For the text-containing cell, return its midpoint in [X, Y] coordinate format. 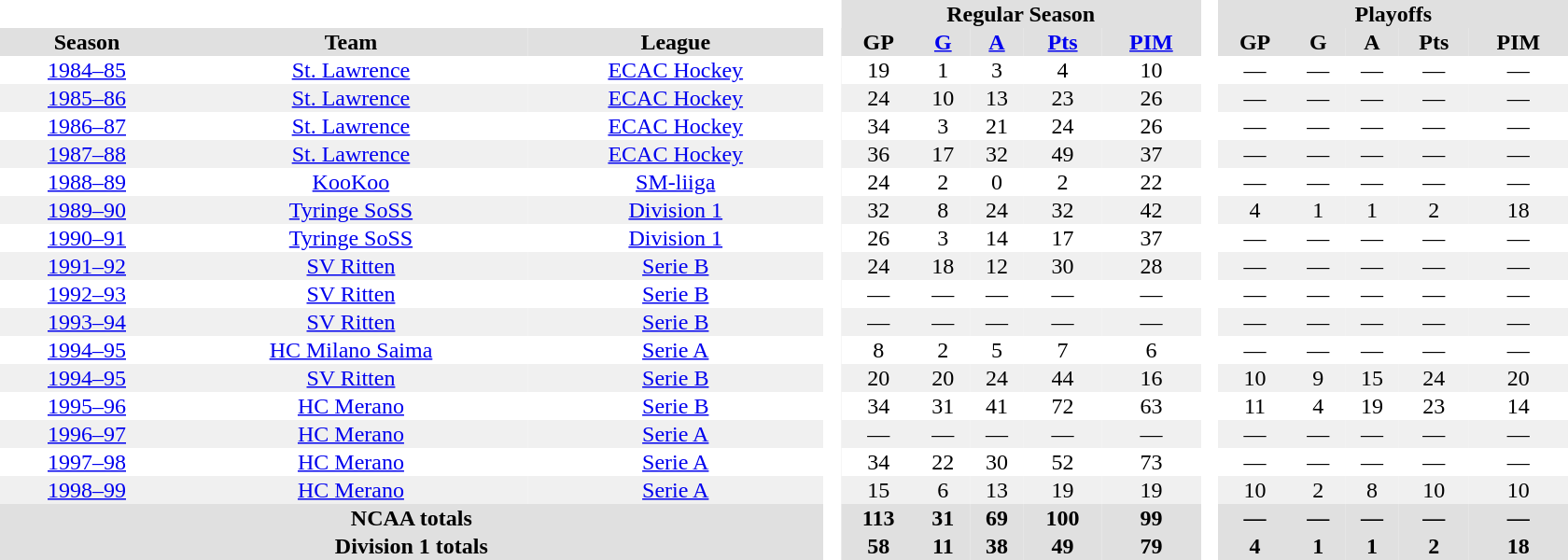
Regular Season [1021, 14]
5 [997, 350]
42 [1151, 210]
1995–96 [87, 406]
1992–93 [87, 294]
100 [1062, 518]
1986–87 [87, 126]
Team [351, 42]
1991–92 [87, 266]
21 [997, 126]
KooKoo [351, 182]
Season [87, 42]
1998–99 [87, 490]
NCAA totals [412, 518]
63 [1151, 406]
36 [879, 154]
38 [997, 546]
58 [879, 546]
1996–97 [87, 434]
SM-liiga [676, 182]
HC Milano Saima [351, 350]
1988–89 [87, 182]
41 [997, 406]
1987–88 [87, 154]
12 [997, 266]
Playoffs [1393, 14]
1990–91 [87, 238]
16 [1151, 378]
44 [1062, 378]
73 [1151, 462]
Division 1 totals [412, 546]
1989–90 [87, 210]
28 [1151, 266]
1985–86 [87, 98]
113 [879, 518]
52 [1062, 462]
69 [997, 518]
72 [1062, 406]
79 [1151, 546]
7 [1062, 350]
9 [1318, 378]
0 [997, 182]
1984–85 [87, 70]
1997–98 [87, 462]
1993–94 [87, 322]
99 [1151, 518]
League [676, 42]
